Locate the cell with the specified text and output its (x, y) center coordinate. 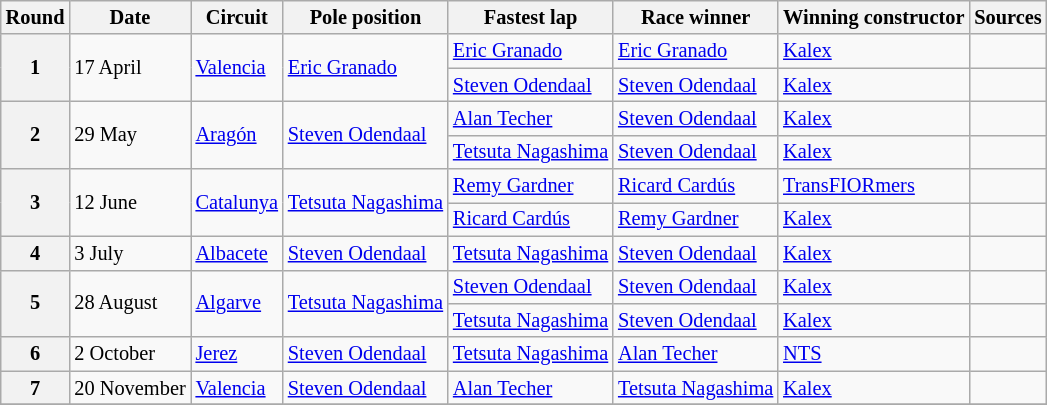
5 (36, 304)
Sources (1008, 17)
Aragón (237, 134)
Round (36, 17)
Date (130, 17)
2 October (130, 354)
20 November (130, 388)
29 May (130, 134)
Winning constructor (874, 17)
Jerez (237, 354)
7 (36, 388)
TransFIORmers (874, 186)
17 April (130, 68)
3 (36, 202)
Albacete (237, 253)
Catalunya (237, 202)
Circuit (237, 17)
1 (36, 68)
Fastest lap (530, 17)
NTS (874, 354)
Algarve (237, 304)
Pole position (366, 17)
Race winner (696, 17)
6 (36, 354)
3 July (130, 253)
12 June (130, 202)
2 (36, 134)
28 August (130, 304)
4 (36, 253)
